Locate the cell with the specified text and output its [x, y] center coordinate. 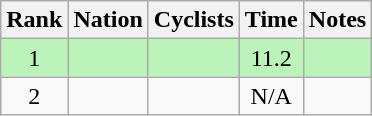
Rank [34, 20]
Nation [108, 20]
Notes [337, 20]
Cyclists [194, 20]
11.2 [271, 58]
N/A [271, 96]
1 [34, 58]
Time [271, 20]
2 [34, 96]
